Output the (x, y) coordinate of the center of the cell containing the given text.  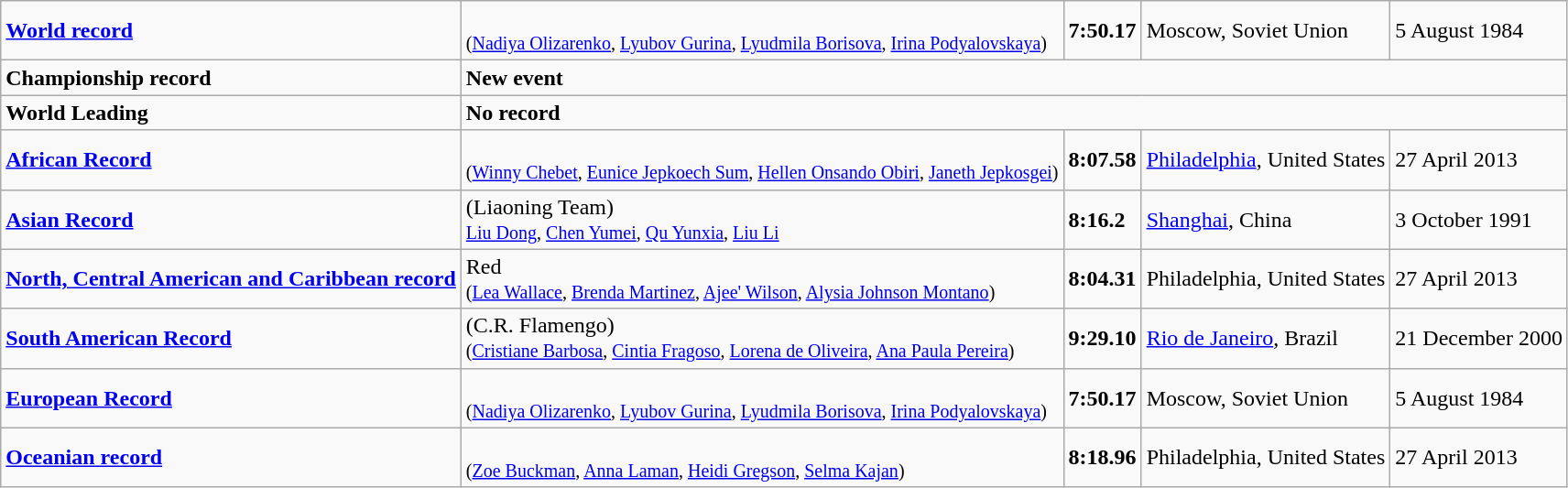
3 October 1991 (1479, 220)
Oceanian record (231, 458)
South American Record (231, 339)
8:07.58 (1103, 159)
Championship record (231, 78)
Rio de Janeiro, Brazil (1266, 339)
World Leading (231, 113)
8:16.2 (1103, 220)
No record (1014, 113)
Shanghai, China (1266, 220)
Red(Lea Wallace, Brenda Martinez, Ajee' Wilson, Alysia Johnson Montano) (762, 278)
North, Central American and Caribbean record (231, 278)
8:18.96 (1103, 458)
(C.R. Flamengo)(Cristiane Barbosa, Cintia Fragoso, Lorena de Oliveira, Ana Paula Pereira) (762, 339)
European Record (231, 397)
(Winny Chebet, Eunice Jepkoech Sum, Hellen Onsando Obiri, Janeth Jepkosgei) (762, 159)
Asian Record (231, 220)
World record (231, 31)
9:29.10 (1103, 339)
8:04.31 (1103, 278)
New event (1014, 78)
(Zoe Buckman, Anna Laman, Heidi Gregson, Selma Kajan) (762, 458)
21 December 2000 (1479, 339)
(Liaoning Team)Liu Dong, Chen Yumei, Qu Yunxia, Liu Li (762, 220)
African Record (231, 159)
